Scan for the cell matching the given text and deliver its [x, y] coordinate at center. 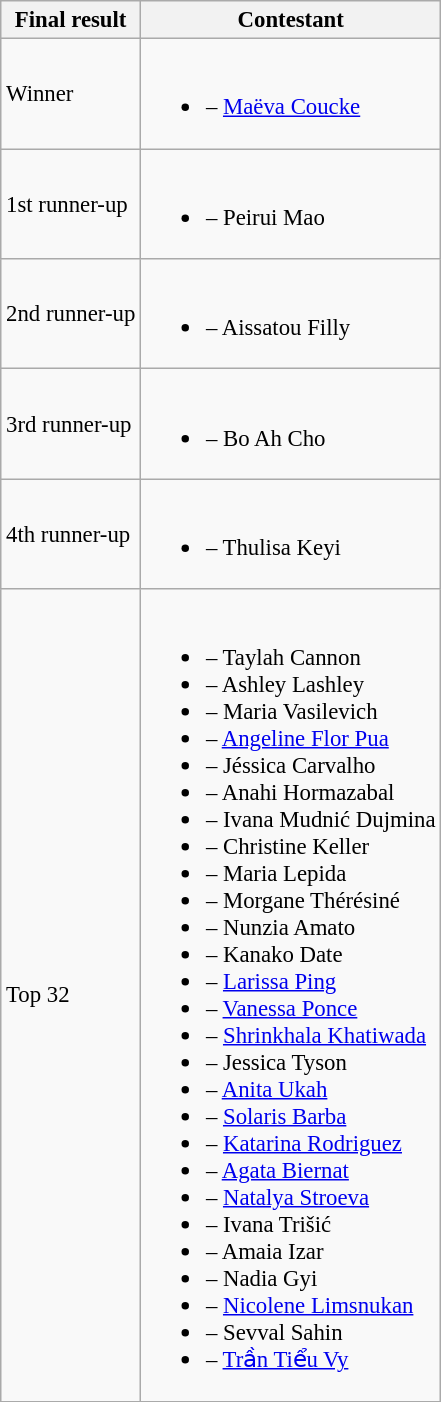
– Maëva Coucke [291, 94]
4th runner-up [71, 534]
– Peirui Mao [291, 204]
Winner [71, 94]
– Aissatou Filly [291, 314]
Final result [71, 20]
Contestant [291, 20]
2nd runner-up [71, 314]
– Thulisa Keyi [291, 534]
3rd runner-up [71, 424]
1st runner-up [71, 204]
Top 32 [71, 995]
– Bo Ah Cho [291, 424]
